Return the [x, y] coordinate for the center point of the cell that contains the specified text.  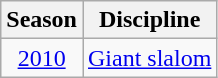
Season [42, 20]
Discipline [149, 20]
2010 [42, 58]
Giant slalom [149, 58]
